For the text-containing cell, return its midpoint in [X, Y] coordinate format. 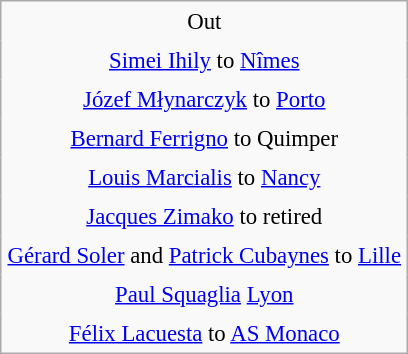
Józef Młynarczyk to Porto [204, 100]
Félix Lacuesta to AS Monaco [204, 334]
Simei Ihily to Nîmes [204, 60]
Out [204, 21]
Jacques Zimako to retired [204, 216]
Louis Marcialis to Nancy [204, 178]
Bernard Ferrigno to Quimper [204, 138]
Gérard Soler and Patrick Cubaynes to Lille [204, 256]
Paul Squaglia Lyon [204, 294]
